Pinpoint the cell where the given text exists, returning its (X, Y) midpoint coordinate. 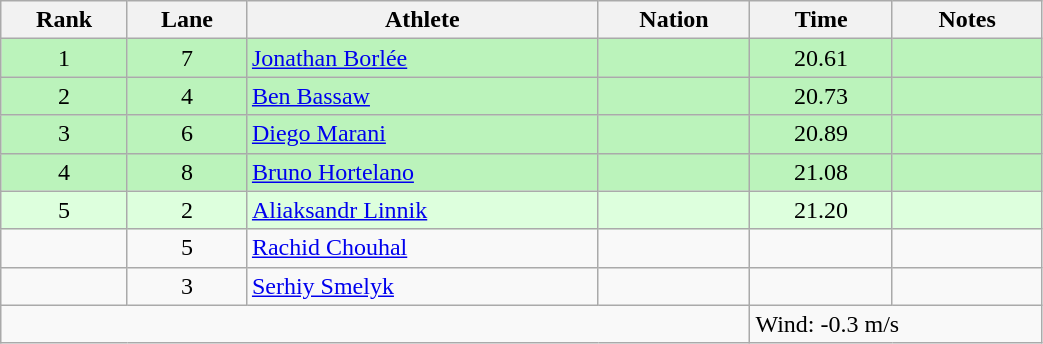
Aliaksandr Linnik (422, 210)
Time (821, 20)
6 (186, 134)
Jonathan Borlée (422, 58)
20.73 (821, 96)
Diego Marani (422, 134)
Nation (674, 20)
Wind: -0.3 m/s (896, 324)
Ben Bassaw (422, 96)
1 (64, 58)
Rachid Chouhal (422, 248)
Rank (64, 20)
Bruno Hortelano (422, 172)
20.89 (821, 134)
Notes (967, 20)
Athlete (422, 20)
8 (186, 172)
Serhiy Smelyk (422, 286)
7 (186, 58)
20.61 (821, 58)
21.20 (821, 210)
21.08 (821, 172)
Lane (186, 20)
